Return [X, Y] of the center of cell containing provided text 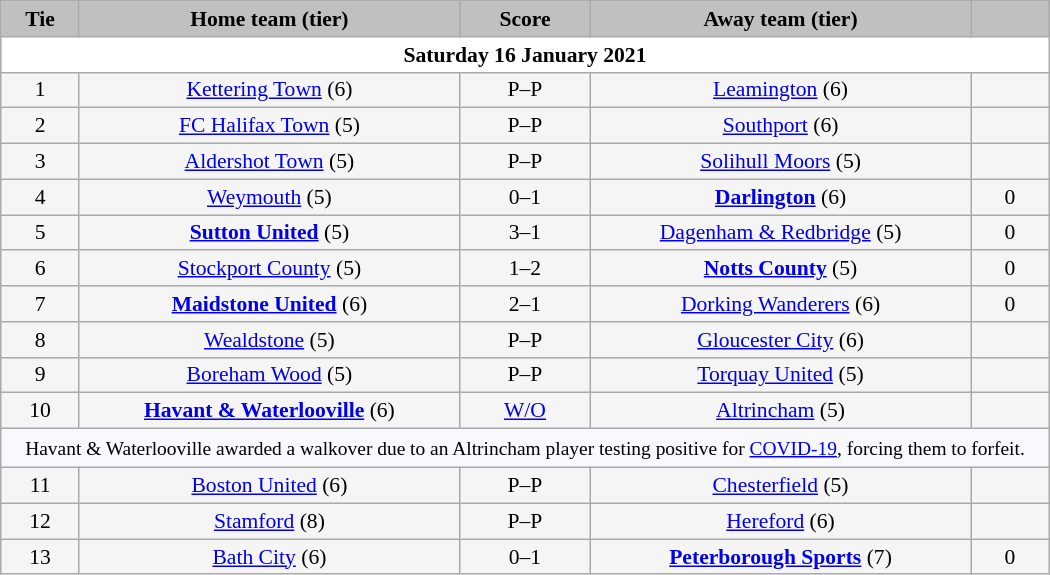
Dagenham & Redbridge (5) [781, 233]
1 [40, 90]
3–1 [524, 233]
Hereford (6) [781, 522]
Away team (tier) [781, 19]
Stamford (8) [269, 522]
Southport (6) [781, 126]
Sutton United (5) [269, 233]
5 [40, 233]
7 [40, 304]
Bath City (6) [269, 557]
W/O [524, 411]
Stockport County (5) [269, 269]
8 [40, 340]
Score [524, 19]
2–1 [524, 304]
Leamington (6) [781, 90]
Home team (tier) [269, 19]
Chesterfield (5) [781, 486]
Kettering Town (6) [269, 90]
Havant & Waterlooville (6) [269, 411]
Notts County (5) [781, 269]
Solihull Moors (5) [781, 162]
6 [40, 269]
Dorking Wanderers (6) [781, 304]
4 [40, 197]
Gloucester City (6) [781, 340]
Tie [40, 19]
Boston United (6) [269, 486]
Peterborough Sports (7) [781, 557]
2 [40, 126]
Torquay United (5) [781, 375]
Weymouth (5) [269, 197]
Altrincham (5) [781, 411]
Maidstone United (6) [269, 304]
11 [40, 486]
1–2 [524, 269]
Darlington (6) [781, 197]
12 [40, 522]
13 [40, 557]
3 [40, 162]
FC Halifax Town (5) [269, 126]
Wealdstone (5) [269, 340]
Boreham Wood (5) [269, 375]
Aldershot Town (5) [269, 162]
10 [40, 411]
Havant & Waterlooville awarded a walkover due to an Altrincham player testing positive for COVID-19, forcing them to forfeit. [525, 448]
Saturday 16 January 2021 [525, 55]
9 [40, 375]
